Search for the cell housing the specified text and yield its [x, y] center coordinate. 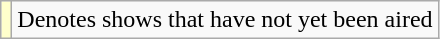
Denotes shows that have not yet been aired [225, 20]
